Pinpoint the cell where the given text exists, returning its (x, y) midpoint coordinate. 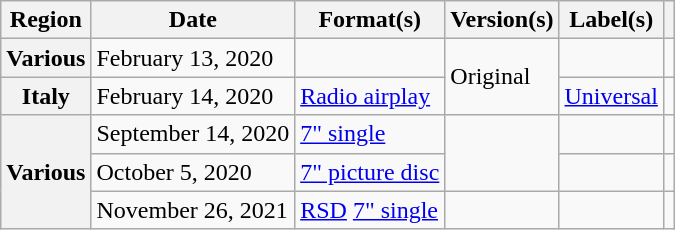
7" picture disc (370, 172)
Format(s) (370, 20)
Original (502, 77)
Date (193, 20)
October 5, 2020 (193, 172)
RSD 7" single (370, 210)
Version(s) (502, 20)
September 14, 2020 (193, 134)
Radio airplay (370, 96)
February 13, 2020 (193, 58)
Universal (611, 96)
Region (46, 20)
Italy (46, 96)
Label(s) (611, 20)
7" single (370, 134)
November 26, 2021 (193, 210)
February 14, 2020 (193, 96)
